Find where the given text appears and provide that cell's center as (X, Y) coordinate. 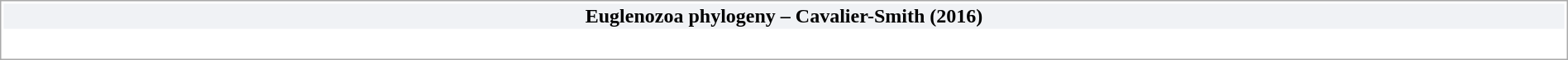
Euglenozoa phylogeny – Cavalier-Smith (2016) (784, 16)
